Find where the given text appears and provide that cell's center as (x, y) coordinate. 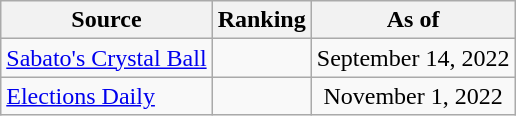
November 1, 2022 (413, 96)
Source (106, 20)
September 14, 2022 (413, 58)
Elections Daily (106, 96)
As of (413, 20)
Sabato's Crystal Ball (106, 58)
Ranking (262, 20)
